Pinpoint the cell where the given text exists, returning its [x, y] midpoint coordinate. 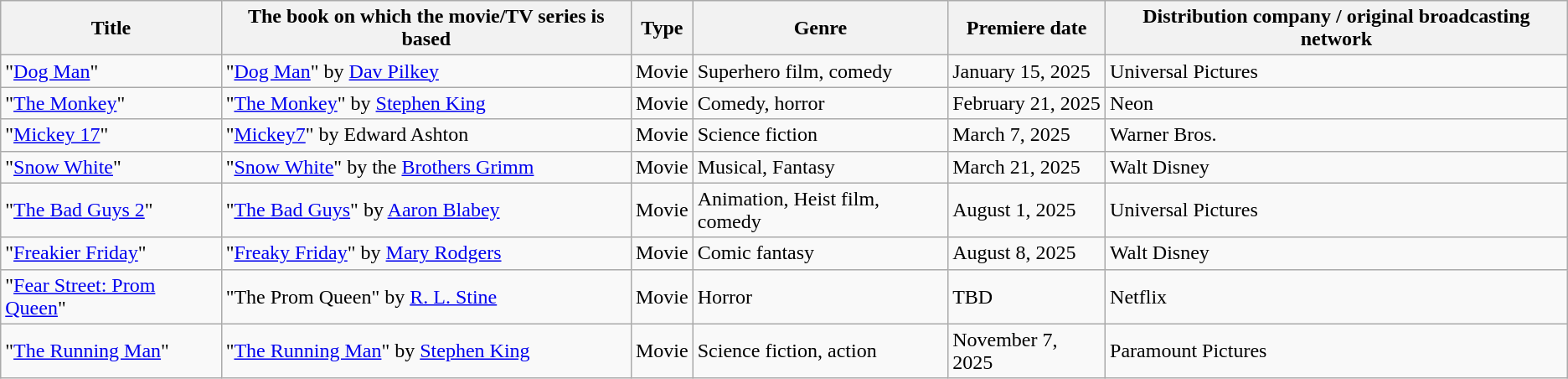
"The Running Man" [111, 350]
March 7, 2025 [1027, 135]
November 7, 2025 [1027, 350]
"Fear Street: Prom Queen" [111, 297]
"Mickey 17" [111, 135]
Paramount Pictures [1337, 350]
Type [662, 29]
"The Prom Queen" by R. L. Stine [426, 297]
"Dog Man" by Dav Pilkey [426, 71]
Horror [820, 297]
"The Bad Guys" by Aaron Blabey [426, 210]
"The Running Man" by Stephen King [426, 350]
Superhero film, comedy [820, 71]
Science fiction, action [820, 350]
January 15, 2025 [1027, 71]
Warner Bros. [1337, 135]
"Snow White" by the Brothers Grimm [426, 167]
Genre [820, 29]
August 1, 2025 [1027, 210]
Premiere date [1027, 29]
Musical, Fantasy [820, 167]
Animation, Heist film, comedy [820, 210]
"The Monkey" by Stephen King [426, 103]
"Freakier Friday" [111, 253]
"The Monkey" [111, 103]
Netflix [1337, 297]
Comedy, horror [820, 103]
Title [111, 29]
"Dog Man" [111, 71]
"Freaky Friday" by Mary Rodgers [426, 253]
Distribution company / original broadcasting network [1337, 29]
February 21, 2025 [1027, 103]
"Mickey7" by Edward Ashton [426, 135]
Comic fantasy [820, 253]
August 8, 2025 [1027, 253]
TBD [1027, 297]
"The Bad Guys 2" [111, 210]
March 21, 2025 [1027, 167]
Neon [1337, 103]
"Snow White" [111, 167]
Science fiction [820, 135]
The book on which the movie/TV series is based [426, 29]
